Return the (X, Y) coordinate for the center point of the cell that contains the specified text.  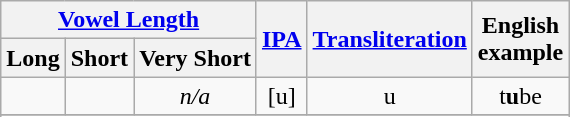
Englishexample (520, 39)
IPA (282, 39)
u (390, 96)
[u] (282, 96)
tube (520, 96)
n/a (196, 96)
Transliteration (390, 39)
Short (99, 58)
Very Short (196, 58)
Vowel Length (129, 20)
Long (33, 58)
